Find where the given text appears and provide that cell's center as (X, Y) coordinate. 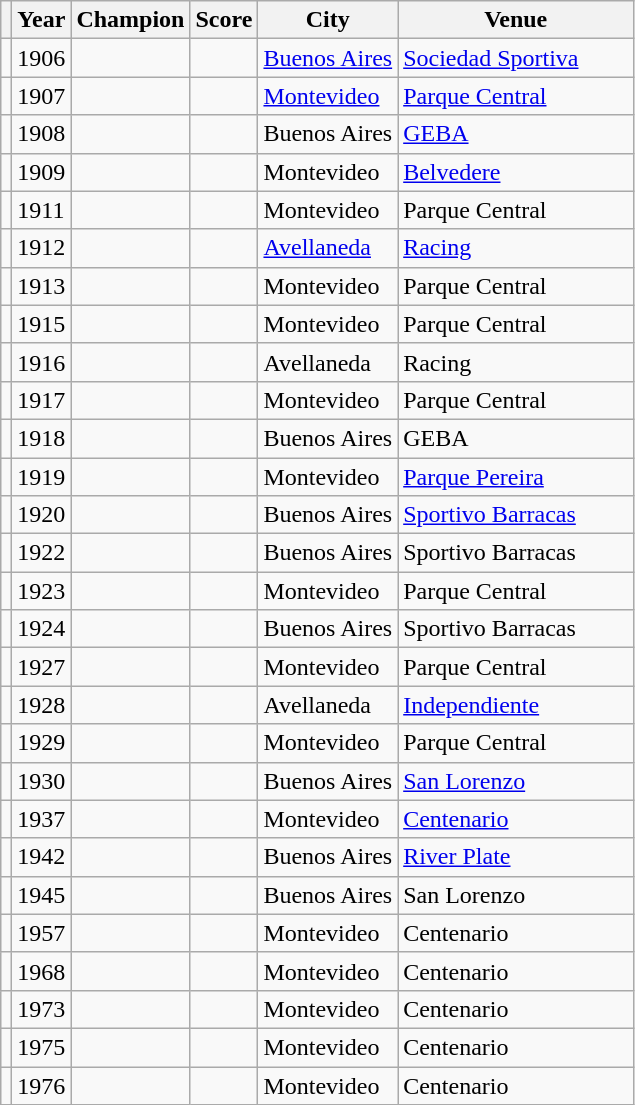
1917 (42, 400)
Parque Pereira (516, 477)
Independiente (516, 705)
Sociedad Sportiva (516, 58)
1915 (42, 324)
1911 (42, 210)
Champion (130, 20)
1916 (42, 362)
1928 (42, 705)
1919 (42, 477)
1922 (42, 553)
1909 (42, 172)
1945 (42, 895)
1968 (42, 971)
Venue (516, 20)
1975 (42, 1047)
1920 (42, 515)
River Plate (516, 857)
1918 (42, 438)
1929 (42, 743)
1913 (42, 286)
Year (42, 20)
1923 (42, 591)
1912 (42, 248)
1924 (42, 629)
City (328, 20)
1942 (42, 857)
1906 (42, 58)
1937 (42, 819)
1930 (42, 781)
1927 (42, 667)
1907 (42, 96)
1976 (42, 1085)
1908 (42, 134)
Belvedere (516, 172)
1957 (42, 933)
Score (224, 20)
1973 (42, 1009)
